Output the (x, y) coordinate of the center of the cell containing the given text.  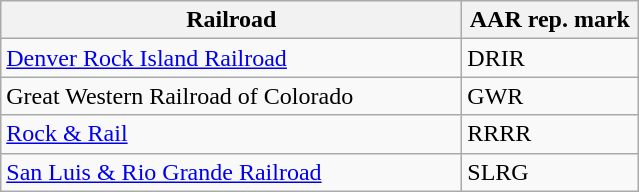
Great Western Railroad of Colorado (232, 96)
SLRG (550, 172)
RRRR (550, 134)
Railroad (232, 20)
Rock & Rail (232, 134)
Denver Rock Island Railroad (232, 58)
San Luis & Rio Grande Railroad (232, 172)
GWR (550, 96)
DRIR (550, 58)
AAR rep. mark (550, 20)
